Detect which cell encompasses the target text, then output its [X, Y] center coordinate. 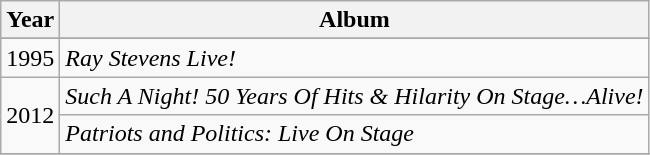
Such A Night! 50 Years Of Hits & Hilarity On Stage…Alive! [354, 96]
Patriots and Politics: Live On Stage [354, 134]
Ray Stevens Live! [354, 58]
Album [354, 20]
1995 [30, 58]
Year [30, 20]
2012 [30, 115]
